Detect which cell encompasses the target text, then output its [x, y] center coordinate. 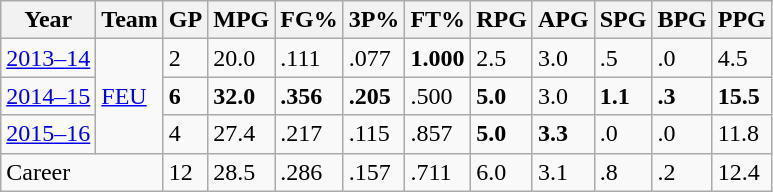
.115 [374, 134]
GP [185, 20]
11.8 [742, 134]
.077 [374, 58]
.157 [374, 172]
1.000 [438, 58]
MPG [242, 20]
.857 [438, 134]
Year [48, 20]
2014–15 [48, 96]
.711 [438, 172]
12 [185, 172]
32.0 [242, 96]
PPG [742, 20]
2015–16 [48, 134]
2013–14 [48, 58]
FT% [438, 20]
.8 [623, 172]
28.5 [242, 172]
FG% [309, 20]
RPG [502, 20]
.2 [682, 172]
1.1 [623, 96]
2.5 [502, 58]
.205 [374, 96]
SPG [623, 20]
.217 [309, 134]
3.1 [563, 172]
4.5 [742, 58]
4 [185, 134]
6 [185, 96]
3.3 [563, 134]
2 [185, 58]
.111 [309, 58]
15.5 [742, 96]
.500 [438, 96]
27.4 [242, 134]
.3 [682, 96]
6.0 [502, 172]
Career [82, 172]
.356 [309, 96]
APG [563, 20]
3P% [374, 20]
12.4 [742, 172]
.5 [623, 58]
BPG [682, 20]
Team [130, 20]
20.0 [242, 58]
FEU [130, 96]
.286 [309, 172]
